Extract the (x, y) coordinate from the center of the cell holding the provided text.  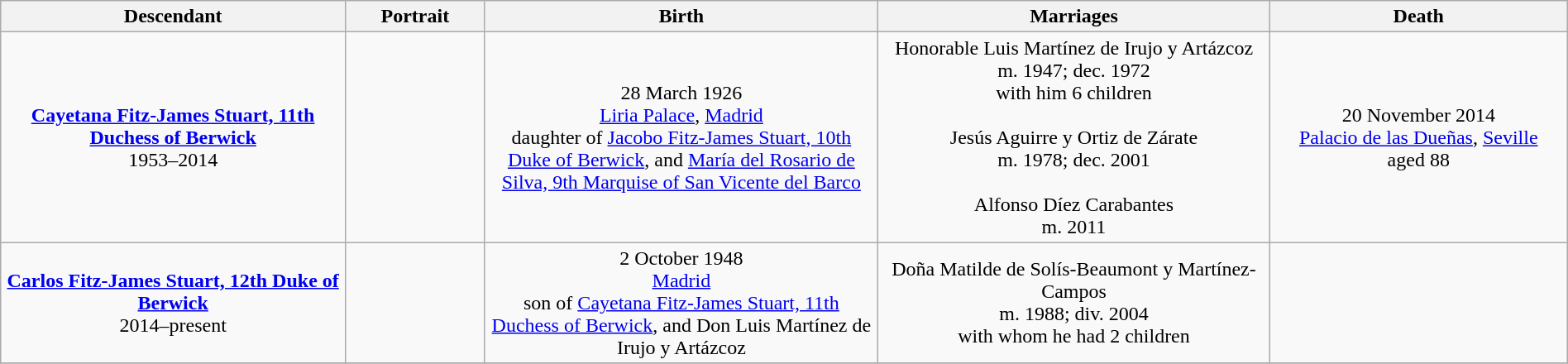
Carlos Fitz-James Stuart, 12th Duke of Berwick2014–present (174, 303)
2 October 1948Madridson of Cayetana Fitz-James Stuart, 11th Duchess of Berwick, and Don Luis Martínez de Irujo y Artázcoz (681, 303)
Descendant (174, 17)
20 November 2014Palacio de las Dueñas, Sevilleaged 88 (1418, 137)
Birth (681, 17)
Death (1418, 17)
Doña Matilde de Solís-Beaumont y Martínez-Camposm. 1988; div. 2004with whom he had 2 children (1074, 303)
Portrait (415, 17)
Cayetana Fitz-James Stuart, 11th Duchess of Berwick1953–2014 (174, 137)
Marriages (1074, 17)
